From the cell containing the given text, extract its center point as [X, Y] coordinate. 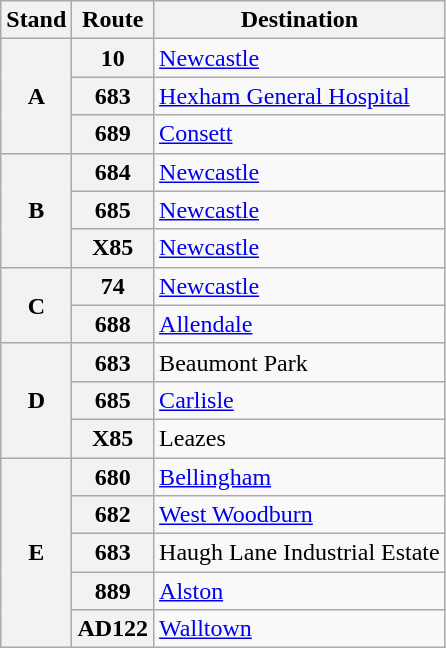
B [36, 210]
D [36, 400]
10 [113, 58]
Allendale [300, 324]
Beaumont Park [300, 362]
C [36, 305]
Stand [36, 20]
Carlisle [300, 400]
Route [113, 20]
AD122 [113, 629]
Hexham General Hospital [300, 96]
Walltown [300, 629]
74 [113, 286]
684 [113, 172]
689 [113, 134]
Haugh Lane Industrial Estate [300, 553]
889 [113, 591]
Alston [300, 591]
E [36, 553]
A [36, 96]
682 [113, 515]
Leazes [300, 438]
Destination [300, 20]
688 [113, 324]
Bellingham [300, 477]
680 [113, 477]
West Woodburn [300, 515]
Consett [300, 134]
